Determine the [x, y] coordinate at the center of the cell enclosing the given text.  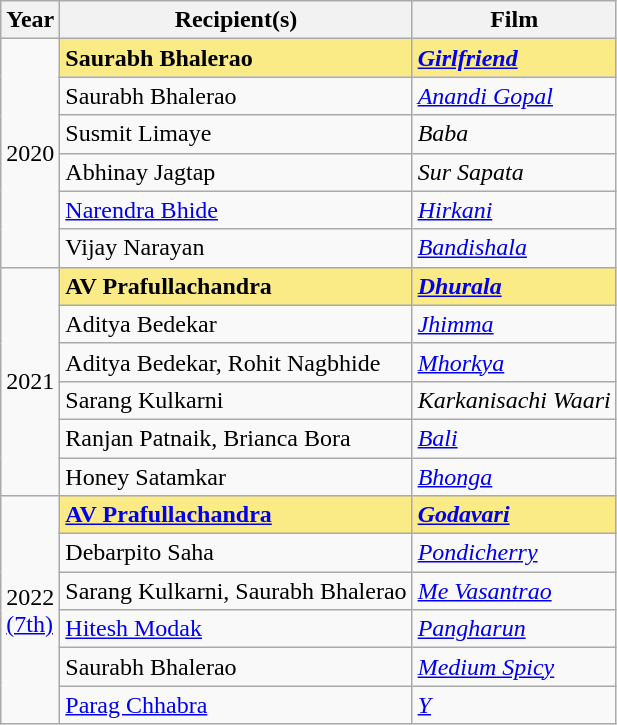
Year [30, 20]
Abhinay Jagtap [236, 172]
Hitesh Modak [236, 629]
Pondicherry [514, 553]
Aditya Bedekar [236, 324]
Debarpito Saha [236, 553]
Pangharun [514, 629]
Bhonga [514, 477]
Girlfriend [514, 58]
Aditya Bedekar, Rohit Nagbhide [236, 362]
Hirkani [514, 210]
Dhurala [514, 286]
Anandi Gopal [514, 96]
Recipient(s) [236, 20]
Mhorkya [514, 362]
Bali [514, 438]
Narendra Bhide [236, 210]
Baba [514, 134]
Ranjan Patnaik, Brianca Bora [236, 438]
2020 [30, 153]
Sarang Kulkarni [236, 400]
Me Vasantrao [514, 591]
Bandishala [514, 248]
Karkanisachi Waari [514, 400]
Film [514, 20]
Parag Chhabra [236, 705]
2021 [30, 381]
Vijay Narayan [236, 248]
Jhimma [514, 324]
Medium Spicy [514, 667]
Y [514, 705]
Godavari [514, 515]
Susmit Limaye [236, 134]
Sarang Kulkarni, Saurabh Bhalerao [236, 591]
Honey Satamkar [236, 477]
2022(7th) [30, 610]
Sur Sapata [514, 172]
